Return the (X, Y) coordinate for the center point of the cell that contains the specified text.  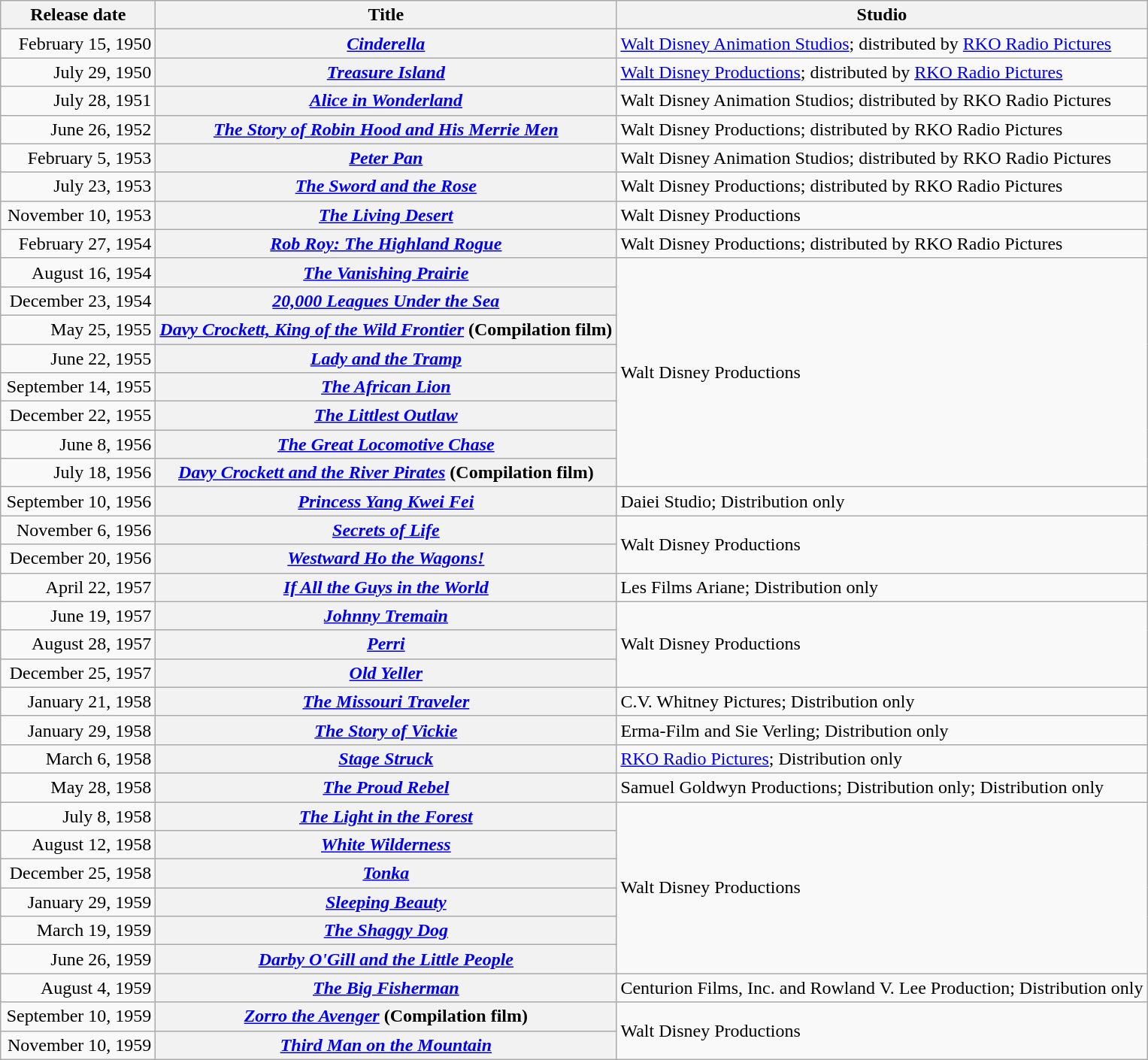
20,000 Leagues Under the Sea (386, 301)
March 6, 1958 (78, 759)
Perri (386, 644)
Third Man on the Mountain (386, 1045)
The Sword and the Rose (386, 186)
Sleeping Beauty (386, 902)
Peter Pan (386, 158)
August 4, 1959 (78, 988)
July 18, 1956 (78, 473)
November 10, 1959 (78, 1045)
December 22, 1955 (78, 416)
December 25, 1958 (78, 874)
Tonka (386, 874)
If All the Guys in the World (386, 587)
Lady and the Tramp (386, 359)
Westward Ho the Wagons! (386, 559)
November 6, 1956 (78, 530)
December 20, 1956 (78, 559)
The Story of Vickie (386, 730)
The Shaggy Dog (386, 931)
July 23, 1953 (78, 186)
Daiei Studio; Distribution only (882, 501)
Release date (78, 15)
The Light in the Forest (386, 816)
September 10, 1959 (78, 1016)
Erma-Film and Sie Verling; Distribution only (882, 730)
C.V. Whitney Pictures; Distribution only (882, 701)
Johnny Tremain (386, 616)
Secrets of Life (386, 530)
The Big Fisherman (386, 988)
January 29, 1958 (78, 730)
Centurion Films, Inc. and Rowland V. Lee Production; Distribution only (882, 988)
Davy Crockett and the River Pirates (Compilation film) (386, 473)
Rob Roy: The Highland Rogue (386, 244)
February 5, 1953 (78, 158)
The Littlest Outlaw (386, 416)
February 15, 1950 (78, 44)
July 8, 1958 (78, 816)
November 10, 1953 (78, 215)
Old Yeller (386, 673)
The Living Desert (386, 215)
The Proud Rebel (386, 787)
December 25, 1957 (78, 673)
The Missouri Traveler (386, 701)
Treasure Island (386, 72)
March 19, 1959 (78, 931)
Title (386, 15)
February 27, 1954 (78, 244)
Princess Yang Kwei Fei (386, 501)
RKO Radio Pictures; Distribution only (882, 759)
The Great Locomotive Chase (386, 444)
May 28, 1958 (78, 787)
September 10, 1956 (78, 501)
The African Lion (386, 387)
August 28, 1957 (78, 644)
The Vanishing Prairie (386, 272)
December 23, 1954 (78, 301)
Alice in Wonderland (386, 101)
June 19, 1957 (78, 616)
Stage Struck (386, 759)
January 29, 1959 (78, 902)
White Wilderness (386, 845)
August 16, 1954 (78, 272)
July 28, 1951 (78, 101)
Darby O'Gill and the Little People (386, 959)
Studio (882, 15)
Zorro the Avenger (Compilation film) (386, 1016)
The Story of Robin Hood and His Merrie Men (386, 129)
July 29, 1950 (78, 72)
June 26, 1959 (78, 959)
June 8, 1956 (78, 444)
April 22, 1957 (78, 587)
Samuel Goldwyn Productions; Distribution only; Distribution only (882, 787)
June 22, 1955 (78, 359)
June 26, 1952 (78, 129)
Davy Crockett, King of the Wild Frontier (Compilation film) (386, 329)
Cinderella (386, 44)
January 21, 1958 (78, 701)
September 14, 1955 (78, 387)
August 12, 1958 (78, 845)
May 25, 1955 (78, 329)
Les Films Ariane; Distribution only (882, 587)
